Detect which cell encompasses the target text, then output its (x, y) center coordinate. 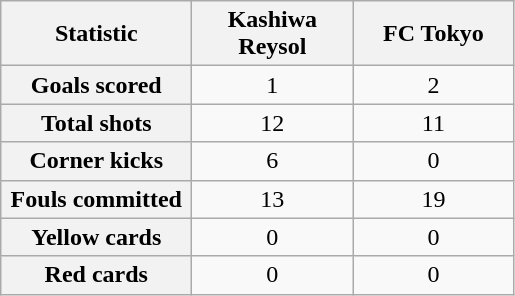
Red cards (96, 275)
19 (434, 199)
1 (272, 85)
Corner kicks (96, 161)
Fouls committed (96, 199)
2 (434, 85)
13 (272, 199)
12 (272, 123)
FC Tokyo (434, 34)
Goals scored (96, 85)
Statistic (96, 34)
11 (434, 123)
Total shots (96, 123)
6 (272, 161)
Yellow cards (96, 237)
Kashiwa Reysol (272, 34)
